Output the (x, y) coordinate of the center of the cell containing the given text.  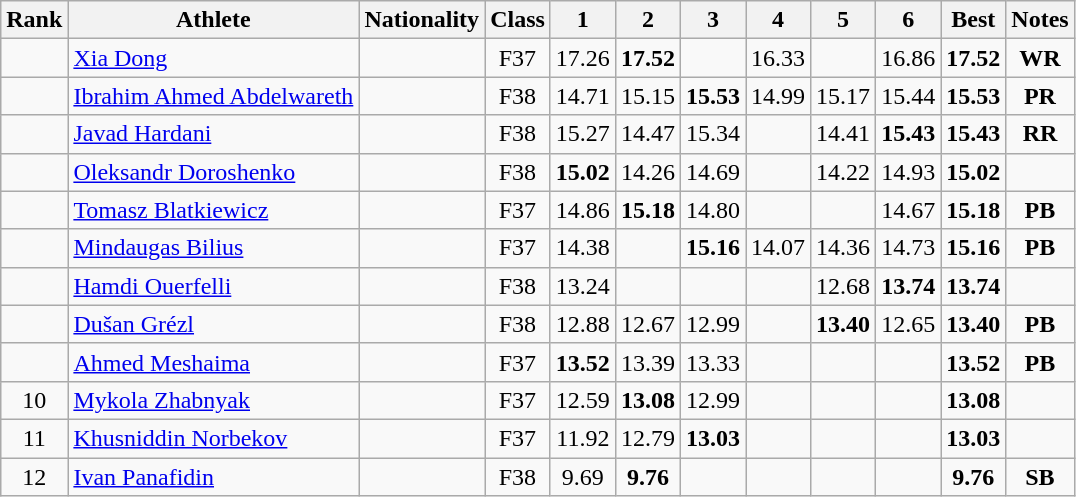
12.79 (648, 438)
Rank (34, 20)
15.34 (712, 134)
4 (778, 20)
14.93 (908, 172)
12.67 (648, 324)
Javad Hardani (214, 134)
14.67 (908, 210)
14.86 (582, 210)
14.41 (844, 134)
PR (1040, 96)
Xia Dong (214, 58)
14.99 (778, 96)
Khusniddin Norbekov (214, 438)
11 (34, 438)
13.39 (648, 362)
Hamdi Ouerfelli (214, 286)
Oleksandr Doroshenko (214, 172)
6 (908, 20)
15.27 (582, 134)
SB (1040, 477)
Mindaugas Bilius (214, 248)
12.68 (844, 286)
Notes (1040, 20)
16.86 (908, 58)
13.33 (712, 362)
15.44 (908, 96)
Mykola Zhabnyak (214, 400)
17.26 (582, 58)
14.22 (844, 172)
3 (712, 20)
5 (844, 20)
11.92 (582, 438)
14.26 (648, 172)
Athlete (214, 20)
12 (34, 477)
Best (974, 20)
2 (648, 20)
Nationality (422, 20)
14.38 (582, 248)
10 (34, 400)
12.88 (582, 324)
14.73 (908, 248)
Ahmed Meshaima (214, 362)
14.69 (712, 172)
14.07 (778, 248)
12.59 (582, 400)
12.65 (908, 324)
9.69 (582, 477)
13.24 (582, 286)
14.80 (712, 210)
WR (1040, 58)
15.17 (844, 96)
Ibrahim Ahmed Abdelwareth (214, 96)
14.36 (844, 248)
Ivan Panafidin (214, 477)
Tomasz Blatkiewicz (214, 210)
14.71 (582, 96)
1 (582, 20)
Dušan Grézl (214, 324)
15.15 (648, 96)
Class (518, 20)
RR (1040, 134)
14.47 (648, 134)
16.33 (778, 58)
